Output the [x, y] coordinate of the center of the cell containing the given text.  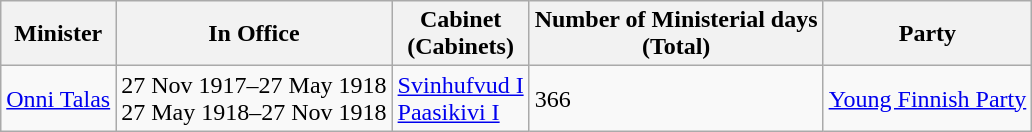
In Office [254, 34]
Party [928, 34]
Young Finnish Party [928, 98]
366 [676, 98]
27 Nov 1917–27 May 191827 May 1918–27 Nov 1918 [254, 98]
Svinhufvud IPaasikivi I [460, 98]
Onni Talas [58, 98]
Cabinet(Cabinets) [460, 34]
Number of Ministerial days (Total) [676, 34]
Minister [58, 34]
